Extract the (X, Y) coordinate from the center of the cell holding the provided text.  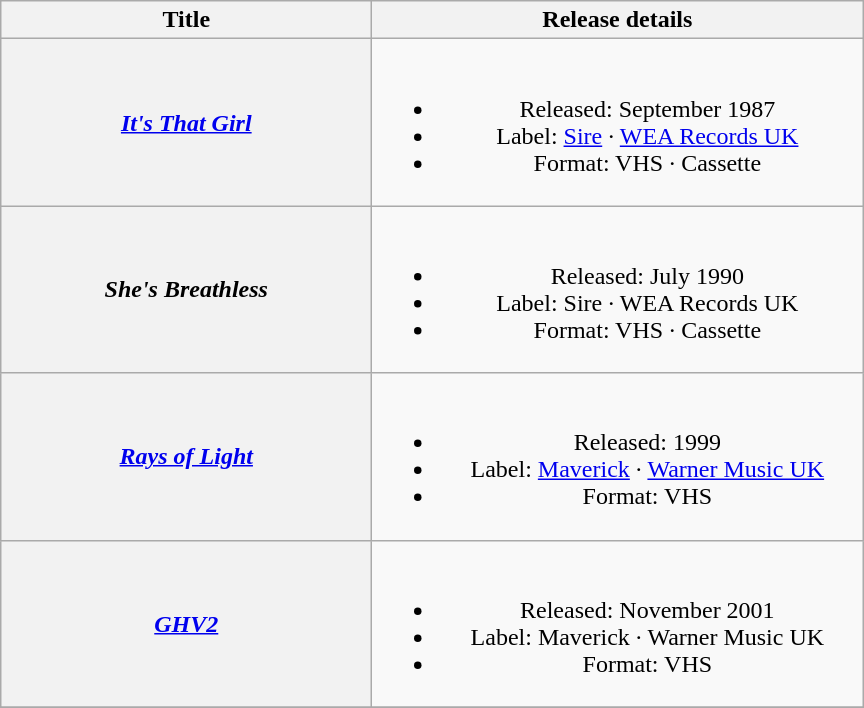
Title (186, 20)
Release details (618, 20)
Rays of Light (186, 456)
She's Breathless (186, 290)
Released: 1999Label: Maverick · Warner Music UKFormat: VHS (618, 456)
Released: July 1990Label: Sire · WEA Records UKFormat: VHS · Cassette (618, 290)
Released: September 1987Label: Sire · WEA Records UKFormat: VHS · Cassette (618, 122)
GHV2 (186, 624)
It's That Girl (186, 122)
Released: November 2001Label: Maverick · Warner Music UKFormat: VHS (618, 624)
